Detect which cell encompasses the target text, then output its (X, Y) center coordinate. 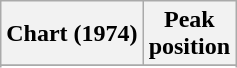
Chart (1974) (72, 34)
Peakposition (189, 34)
